Find where the given text appears and provide that cell's center as [X, Y] coordinate. 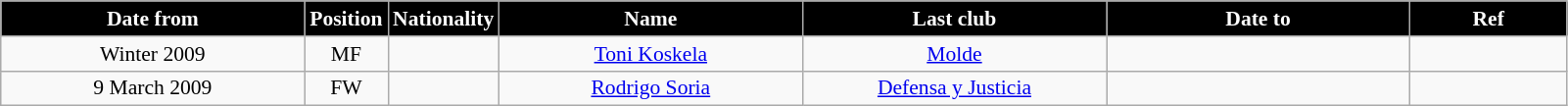
FW [347, 88]
Date to [1259, 19]
MF [347, 54]
Molde [954, 54]
Position [347, 19]
Winter 2009 [153, 54]
Ref [1489, 19]
Toni Koskela [650, 54]
9 March 2009 [153, 88]
Name [650, 19]
Nationality [443, 19]
Last club [954, 19]
Date from [153, 19]
Rodrigo Soria [650, 88]
Defensa y Justicia [954, 88]
